Pinpoint the cell where the given text exists, returning its [x, y] midpoint coordinate. 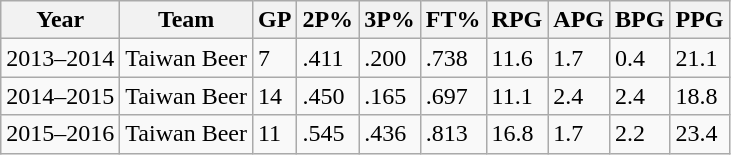
16.8 [517, 134]
.545 [328, 134]
14 [274, 96]
2.2 [640, 134]
GP [274, 20]
.165 [390, 96]
.200 [390, 58]
.813 [453, 134]
APG [579, 20]
0.4 [640, 58]
2013–2014 [60, 58]
BPG [640, 20]
21.1 [700, 58]
3P% [390, 20]
RPG [517, 20]
.697 [453, 96]
11.1 [517, 96]
FT% [453, 20]
.738 [453, 58]
2015–2016 [60, 134]
.436 [390, 134]
11 [274, 134]
2P% [328, 20]
2014–2015 [60, 96]
11.6 [517, 58]
Team [186, 20]
18.8 [700, 96]
PPG [700, 20]
Year [60, 20]
.450 [328, 96]
7 [274, 58]
23.4 [700, 134]
.411 [328, 58]
